For the text-containing cell, return its midpoint in (X, Y) coordinate format. 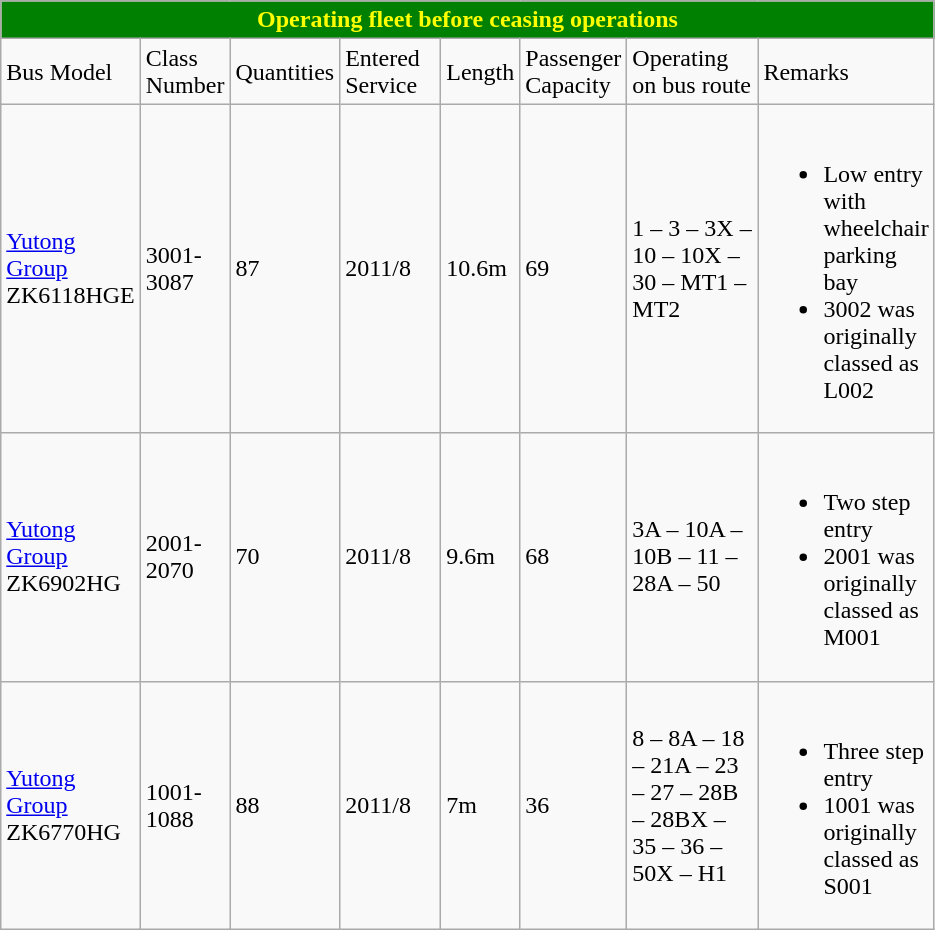
Length (480, 72)
Quantities (285, 72)
Class Number (185, 72)
87 (285, 268)
Operating fleet before ceasing operations (468, 20)
Entered Service (390, 72)
70 (285, 557)
1001-1088 (185, 805)
3A – 10A – 10B – 11 – 28A – 50 (692, 557)
1 – 3 – 3X – 10 – 10X – 30 – MT1 – MT2 (692, 268)
2001-2070 (185, 557)
88 (285, 805)
36 (574, 805)
Low entry with wheelchair parking bay3002 was originally classed as L002 (846, 268)
8 – 8A – 18 – 21A – 23 – 27 – 28B – 28BX – 35 – 36 – 50X – H1 (692, 805)
68 (574, 557)
Operating on bus route (692, 72)
7m (480, 805)
Remarks (846, 72)
Yutong GroupZK6770HG (71, 805)
Two step entry2001 was originally classed as M001 (846, 557)
PassengerCapacity (574, 72)
Bus Model (71, 72)
9.6m (480, 557)
10.6m (480, 268)
Yutong GroupZK6118HGE (71, 268)
Three step entry1001 was originally classed as S001 (846, 805)
3001-3087 (185, 268)
Yutong GroupZK6902HG (71, 557)
69 (574, 268)
